Search for the cell housing the specified text and yield its (x, y) center coordinate. 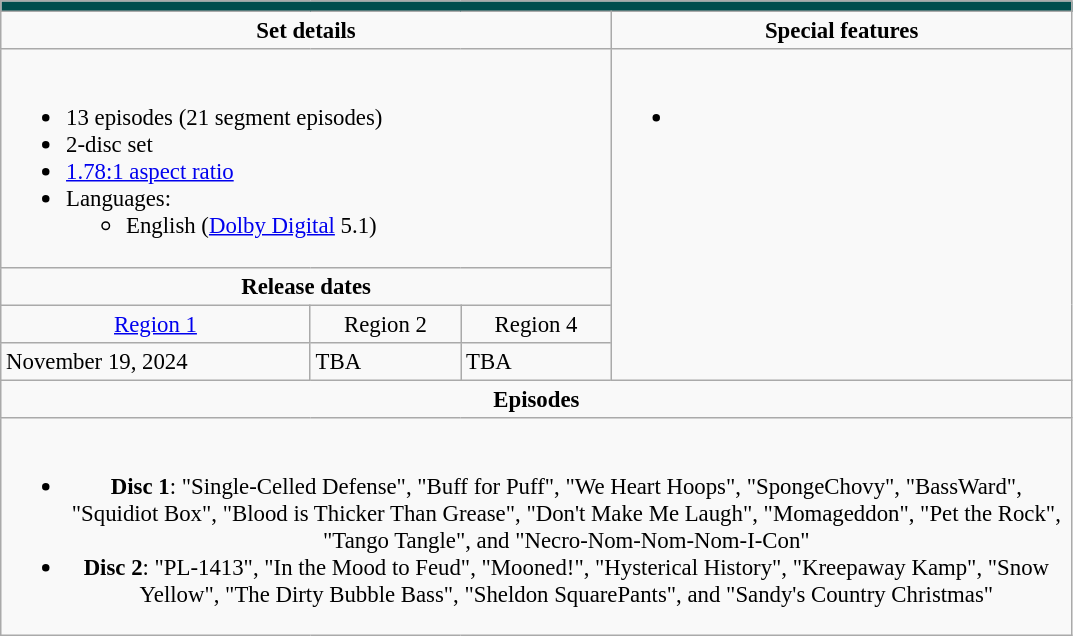
Region 4 (536, 324)
Region 2 (386, 324)
November 19, 2024 (156, 361)
Set details (306, 31)
13 episodes (21 segment episodes)2-disc set1.78:1 aspect ratioLanguages:English (Dolby Digital 5.1) (306, 158)
Release dates (306, 286)
Region 1 (156, 324)
Special features (842, 31)
Episodes (536, 399)
